Find where the given text appears and provide that cell's center as (X, Y) coordinate. 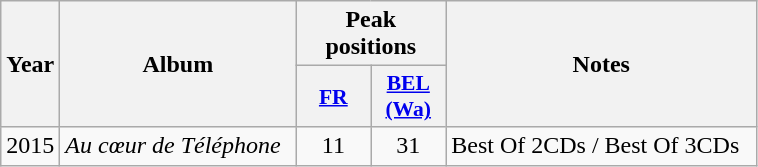
Peak positions (371, 34)
Album (178, 64)
Best Of 2CDs / Best Of 3CDs (602, 146)
31 (408, 146)
Au cœur de Téléphone (178, 146)
Year (30, 64)
FR (334, 96)
11 (334, 146)
BEL(Wa) (408, 96)
Notes (602, 64)
2015 (30, 146)
